Pinpoint the cell where the given text exists, returning its (X, Y) midpoint coordinate. 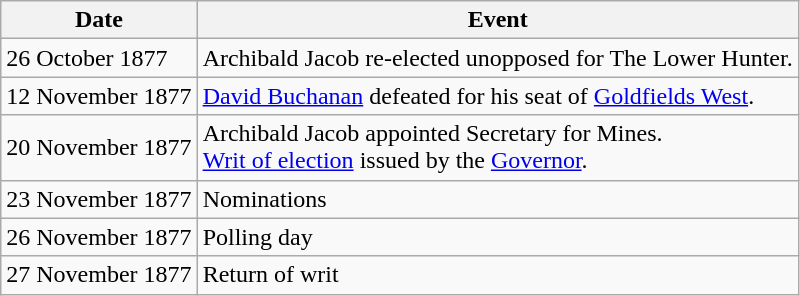
Event (498, 20)
12 November 1877 (99, 96)
Polling day (498, 237)
26 November 1877 (99, 237)
26 October 1877 (99, 58)
Archibald Jacob appointed Secretary for Mines.Writ of election issued by the Governor. (498, 148)
27 November 1877 (99, 275)
Return of writ (498, 275)
Nominations (498, 199)
David Buchanan defeated for his seat of Goldfields West. (498, 96)
Archibald Jacob re-elected unopposed for The Lower Hunter. (498, 58)
20 November 1877 (99, 148)
23 November 1877 (99, 199)
Date (99, 20)
